From the cell containing the given text, extract its center point as [x, y] coordinate. 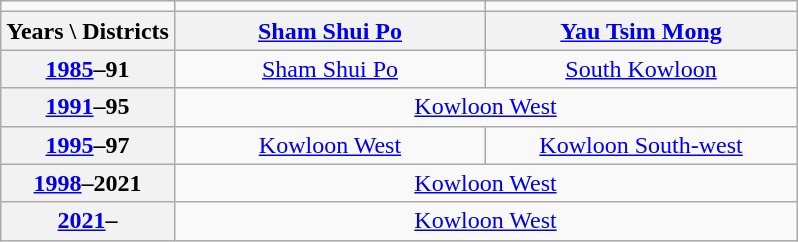
Kowloon South-west [642, 145]
1991–95 [88, 107]
1985–91 [88, 69]
Yau Tsim Mong [642, 31]
2021– [88, 221]
South Kowloon [642, 69]
1998–2021 [88, 183]
1995–97 [88, 145]
Years \ Districts [88, 31]
